Output the [X, Y] coordinate of the center of the cell containing the given text.  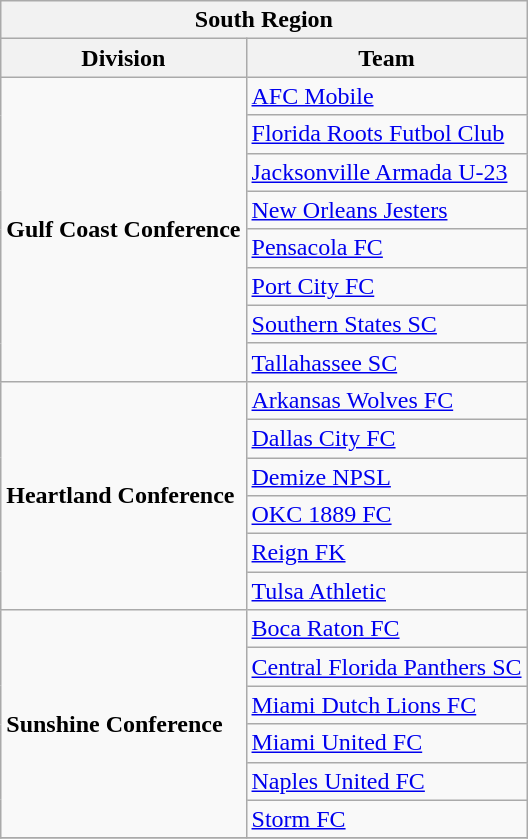
Boca Raton FC [386, 629]
Southern States SC [386, 324]
AFC Mobile [386, 96]
Tulsa Athletic [386, 591]
Gulf Coast Conference [124, 229]
Miami Dutch Lions FC [386, 705]
Arkansas Wolves FC [386, 400]
Demize NPSL [386, 477]
New Orleans Jesters [386, 210]
Sunshine Conference [124, 724]
Florida Roots Futbol Club [386, 134]
Jacksonville Armada U-23 [386, 172]
Miami United FC [386, 743]
Division [124, 58]
Heartland Conference [124, 495]
South Region [264, 20]
Central Florida Panthers SC [386, 667]
Pensacola FC [386, 248]
Port City FC [386, 286]
Tallahassee SC [386, 362]
Reign FK [386, 553]
Dallas City FC [386, 438]
Naples United FC [386, 781]
Storm FC [386, 819]
OKC 1889 FC [386, 515]
Team [386, 58]
